Identify which cell holds the provided text, then report its (X, Y) central coordinate. 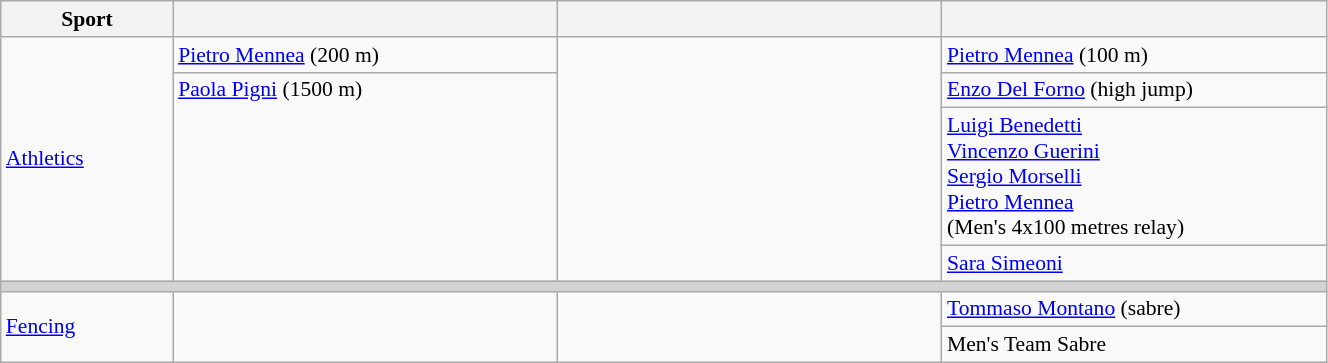
Pietro Mennea (100 m) (1134, 55)
Athletics (87, 159)
Tommaso Montano (sabre) (1134, 309)
Luigi BenedettiVincenzo GueriniSergio MorselliPietro Mennea(Men's 4x100 metres relay) (1134, 177)
Enzo Del Forno (high jump) (1134, 90)
Fencing (87, 326)
Paola Pigni (1500 m) (365, 176)
Sara Simeoni (1134, 264)
Men's Team Sabre (1134, 345)
Sport (87, 19)
Pietro Mennea (200 m) (365, 55)
